Provide the [x, y] coordinate of the cell's center where the given text is located.  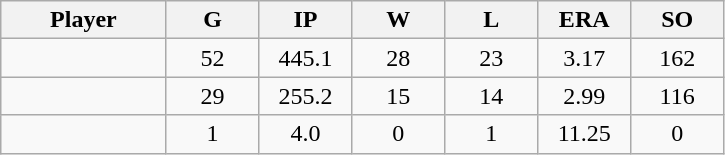
15 [398, 96]
23 [492, 58]
4.0 [306, 134]
52 [212, 58]
162 [678, 58]
14 [492, 96]
2.99 [584, 96]
L [492, 20]
29 [212, 96]
445.1 [306, 58]
11.25 [584, 134]
ERA [584, 20]
255.2 [306, 96]
W [398, 20]
G [212, 20]
IP [306, 20]
3.17 [584, 58]
Player [84, 20]
SO [678, 20]
116 [678, 96]
28 [398, 58]
